Capture the cell that displays the provided text and extract its (x, y) central coordinate. 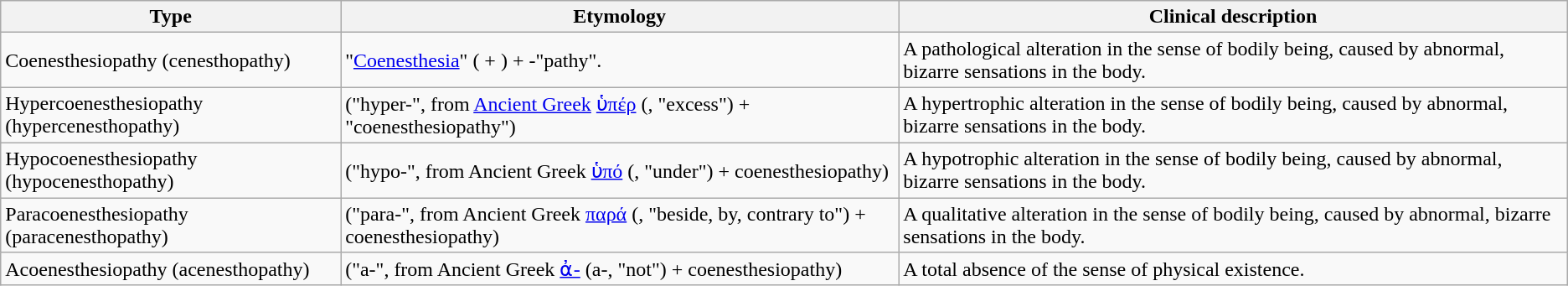
("hyper-", from Ancient Greek ὑπέρ (, "excess") + "coenesthesiopathy") (620, 116)
Etymology (620, 17)
("para-", from Ancient Greek παρά (, "beside, by, contrary to") + coenesthesiopathy) (620, 225)
Type (171, 17)
Acoenesthesiopathy (acenesthopathy) (171, 269)
Paracoenesthesiopathy (paracenesthopathy) (171, 225)
A pathological alteration in the sense of bodily being, caused by abnormal, bizarre sensations in the body. (1233, 60)
("hypo-", from Ancient Greek ὑπό (, "under") + coenesthesiopathy) (620, 169)
Coenesthesiopathy (cenesthopathy) (171, 60)
A qualitative alteration in the sense of bodily being, caused by abnormal, bizarre sensations in the body. (1233, 225)
Hypocoenesthesiopathy (hypocenesthopathy) (171, 169)
A hypotrophic alteration in the sense of bodily being, caused by abnormal, bizarre sensations in the body. (1233, 169)
Hypercoenesthesiopathy (hypercenesthopathy) (171, 116)
A total absence of the sense of physical existence. (1233, 269)
"Coenesthesia" ( + ) + -"pathy". (620, 60)
("a-", from Ancient Greek ἀ- (a-, "not") + coenesthesiopathy) (620, 269)
Clinical description (1233, 17)
A hypertrophic alteration in the sense of bodily being, caused by abnormal, bizarre sensations in the body. (1233, 116)
